Return [X, Y] of the center of cell containing provided text 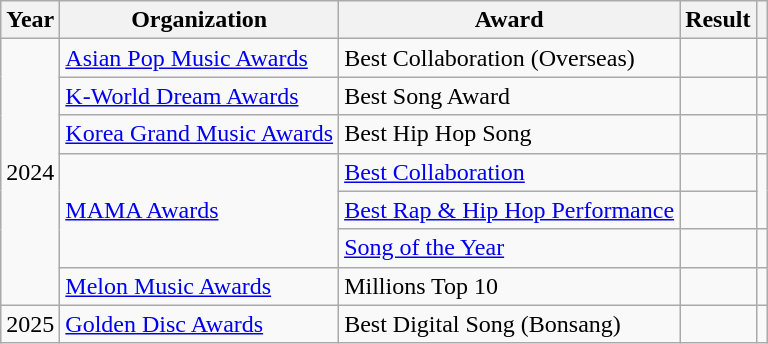
Best Song Award [510, 96]
2024 [30, 172]
Best Digital Song (Bonsang) [510, 324]
2025 [30, 324]
Asian Pop Music Awards [200, 58]
Result [718, 20]
Korea Grand Music Awards [200, 134]
Melon Music Awards [200, 286]
Year [30, 20]
Best Collaboration [510, 172]
K-World Dream Awards [200, 96]
Award [510, 20]
MAMA Awards [200, 210]
Song of the Year [510, 248]
Best Rap & Hip Hop Performance [510, 210]
Millions Top 10 [510, 286]
Best Hip Hop Song [510, 134]
Organization [200, 20]
Best Collaboration (Overseas) [510, 58]
Golden Disc Awards [200, 324]
